From the cell containing the given text, extract its center point as (X, Y) coordinate. 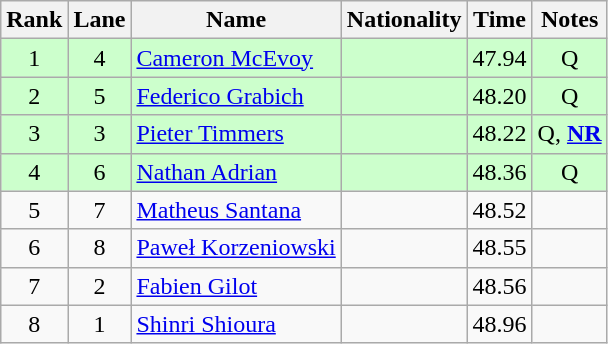
47.94 (500, 58)
48.96 (500, 324)
48.52 (500, 210)
Shinri Shioura (236, 324)
Notes (570, 20)
48.36 (500, 172)
Nationality (404, 20)
Nathan Adrian (236, 172)
Pieter Timmers (236, 134)
Cameron McEvoy (236, 58)
Paweł Korzeniowski (236, 248)
48.56 (500, 286)
Name (236, 20)
Rank (34, 20)
Matheus Santana (236, 210)
Federico Grabich (236, 96)
48.55 (500, 248)
Fabien Gilot (236, 286)
Lane (100, 20)
Time (500, 20)
48.22 (500, 134)
48.20 (500, 96)
Q, NR (570, 134)
